For the text-containing cell, return its midpoint in (X, Y) coordinate format. 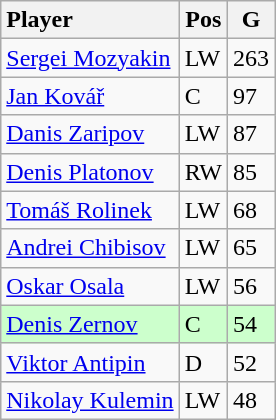
87 (252, 134)
85 (252, 172)
54 (252, 324)
65 (252, 248)
Sergei Mozyakin (90, 58)
56 (252, 286)
Tomáš Rolinek (90, 210)
G (252, 20)
Viktor Antipin (90, 362)
Player (90, 20)
Oskar Osala (90, 286)
Denis Zernov (90, 324)
97 (252, 96)
Nikolay Kulemin (90, 400)
68 (252, 210)
Pos (203, 20)
Denis Platonov (90, 172)
52 (252, 362)
Danis Zaripov (90, 134)
Jan Kovář (90, 96)
RW (203, 172)
263 (252, 58)
D (203, 362)
48 (252, 400)
Andrei Chibisov (90, 248)
